Search for the cell housing the specified text and yield its [X, Y] center coordinate. 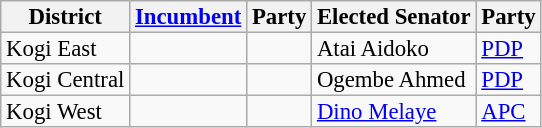
Kogi Central [66, 80]
District [66, 17]
Elected Senator [394, 17]
Ogembe Ahmed [394, 80]
Dino Melaye [394, 112]
APC [508, 112]
Atai Aidoko [394, 49]
Kogi East [66, 49]
Incumbent [188, 17]
Kogi West [66, 112]
